Extract the (x, y) coordinate from the center of the cell holding the provided text.  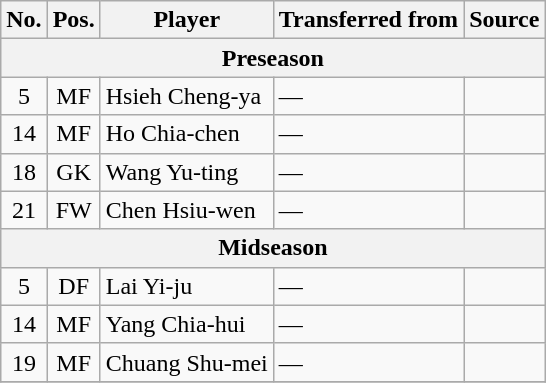
21 (24, 210)
19 (24, 362)
Chuang Shu-mei (186, 362)
Pos. (74, 20)
DF (74, 286)
Player (186, 20)
Lai Yi-ju (186, 286)
18 (24, 172)
Chen Hsiu-wen (186, 210)
GK (74, 172)
Source (504, 20)
No. (24, 20)
FW (74, 210)
Yang Chia-hui (186, 324)
Transferred from (368, 20)
Midseason (273, 248)
Ho Chia-chen (186, 134)
Preseason (273, 58)
Hsieh Cheng-ya (186, 96)
Wang Yu-ting (186, 172)
